Output the [x, y] coordinate of the center of the cell containing the given text.  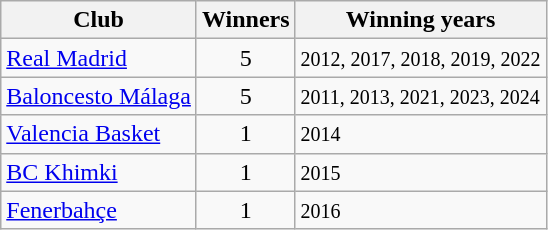
Fenerbahçe [99, 210]
2014 [420, 134]
Winning years [420, 20]
BC Khimki [99, 172]
2016 [420, 210]
2012, 2017, 2018, 2019, 2022 [420, 58]
Valencia Basket [99, 134]
Real Madrid [99, 58]
2015 [420, 172]
2011, 2013, 2021, 2023, 2024 [420, 96]
Winners [246, 20]
Club [99, 20]
Baloncesto Málaga [99, 96]
